Locate the cell with the specified text and output its (x, y) center coordinate. 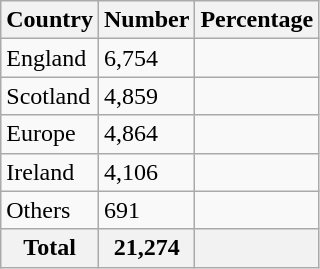
4,859 (146, 96)
691 (146, 210)
Scotland (50, 96)
4,106 (146, 172)
Total (50, 248)
4,864 (146, 134)
Ireland (50, 172)
Europe (50, 134)
England (50, 58)
6,754 (146, 58)
Percentage (257, 20)
21,274 (146, 248)
Number (146, 20)
Country (50, 20)
Others (50, 210)
